For the text-containing cell, return its midpoint in (x, y) coordinate format. 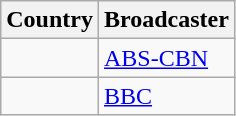
Broadcaster (166, 20)
ABS-CBN (166, 58)
BBC (166, 96)
Country (50, 20)
